Detect which cell encompasses the target text, then output its (X, Y) center coordinate. 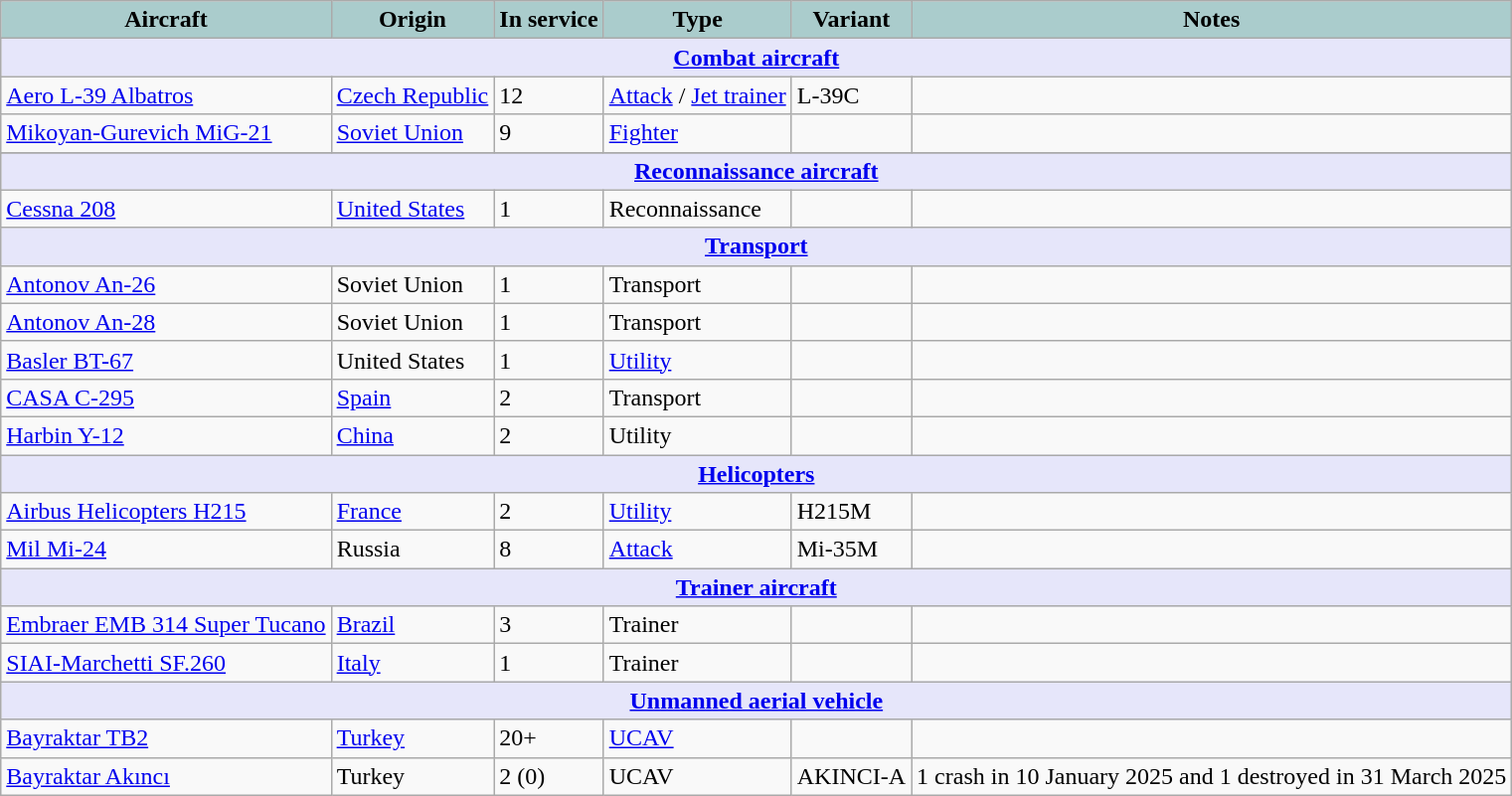
Cessna 208 (166, 209)
China (413, 435)
CASA C-295 (166, 398)
Aero L-39 Albatros (166, 95)
Type (698, 20)
Antonov An-28 (166, 322)
Reconnaissance (698, 209)
Origin (413, 20)
3 (549, 625)
Trainer aircraft (756, 587)
Aircraft (166, 20)
Attack / Jet trainer (698, 95)
SIAI-Marchetti SF.260 (166, 663)
1 crash in 10 January 2025 and 1 destroyed in 31 March 2025 (1212, 776)
Combat aircraft (756, 58)
Fighter (698, 133)
Bayraktar Akıncı (166, 776)
In service (549, 20)
Variant (851, 20)
20+ (549, 738)
Mil Mi-24 (166, 550)
H215M (851, 512)
Russia (413, 550)
12 (549, 95)
Antonov An-26 (166, 284)
L-39C (851, 95)
Basler BT-67 (166, 360)
2 (0) (549, 776)
Reconnaissance aircraft (756, 171)
Bayraktar TB2 (166, 738)
Unmanned aerial vehicle (756, 701)
Czech Republic (413, 95)
AKINCI-A (851, 776)
Helicopters (756, 474)
Harbin Y-12 (166, 435)
Airbus Helicopters H215 (166, 512)
8 (549, 550)
Notes (1212, 20)
Italy (413, 663)
Spain (413, 398)
France (413, 512)
Embraer EMB 314 Super Tucano (166, 625)
Attack (698, 550)
Brazil (413, 625)
9 (549, 133)
Mi-35M (851, 550)
Mikoyan-Gurevich MiG-21 (166, 133)
